Search for the cell housing the specified text and yield its (X, Y) center coordinate. 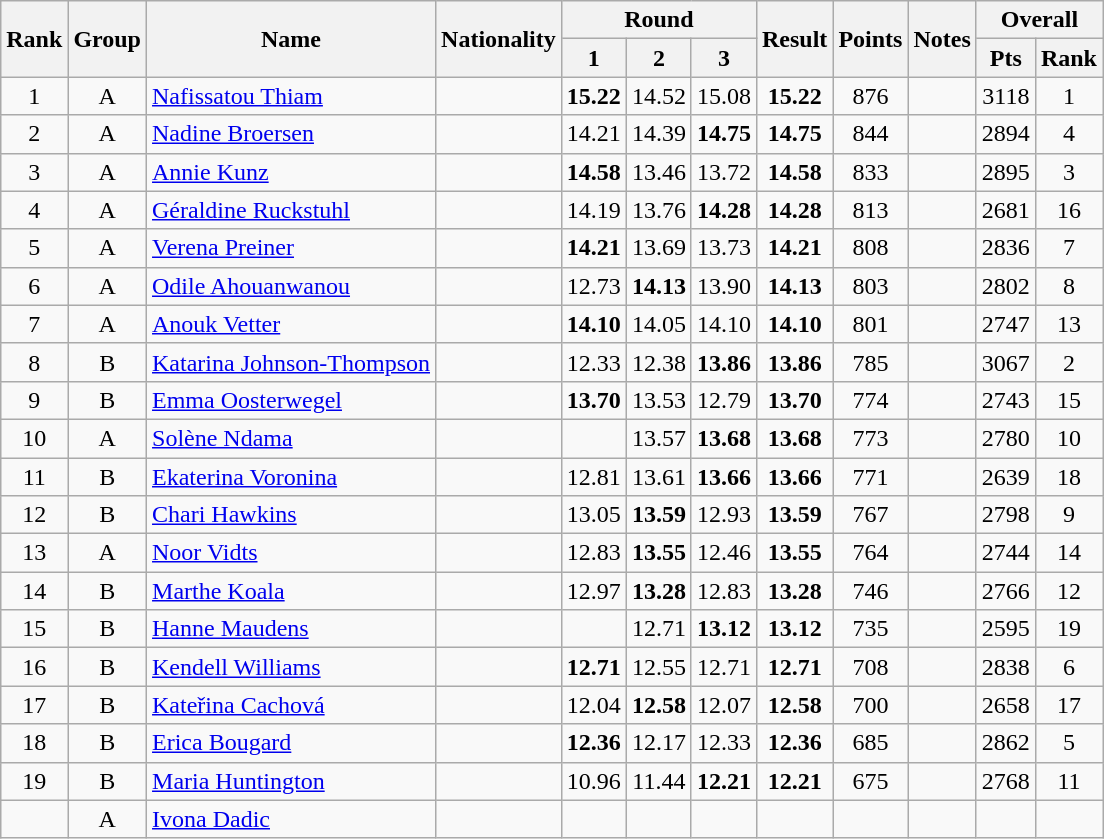
Kendell Williams (292, 667)
876 (870, 96)
735 (870, 629)
12.04 (594, 705)
12.93 (724, 515)
2766 (1006, 591)
764 (870, 553)
2802 (1006, 286)
14.39 (658, 134)
Maria Huntington (292, 781)
13.69 (658, 248)
13.05 (594, 515)
13.76 (658, 210)
771 (870, 477)
Round (658, 20)
2658 (1006, 705)
Points (870, 39)
801 (870, 324)
3067 (1006, 362)
12.38 (658, 362)
14.52 (658, 96)
Ekaterina Voronina (292, 477)
708 (870, 667)
Group (108, 39)
Katarina Johnson-Thompson (292, 362)
Verena Preiner (292, 248)
11.44 (658, 781)
Nationality (499, 39)
773 (870, 438)
833 (870, 172)
12.46 (724, 553)
Nadine Broersen (292, 134)
12.97 (594, 591)
2595 (1006, 629)
774 (870, 400)
14.19 (594, 210)
13.57 (658, 438)
12.73 (594, 286)
14.05 (658, 324)
15.08 (724, 96)
813 (870, 210)
2681 (1006, 210)
808 (870, 248)
13.72 (724, 172)
2744 (1006, 553)
Overall (1039, 20)
Pts (1006, 58)
803 (870, 286)
Solène Ndama (292, 438)
Name (292, 39)
2780 (1006, 438)
13.61 (658, 477)
12.81 (594, 477)
685 (870, 743)
767 (870, 515)
Annie Kunz (292, 172)
Kateřina Cachová (292, 705)
Result (794, 39)
Chari Hawkins (292, 515)
12.55 (658, 667)
12.79 (724, 400)
13.73 (724, 248)
2798 (1006, 515)
3118 (1006, 96)
12.17 (658, 743)
675 (870, 781)
12.07 (724, 705)
2639 (1006, 477)
2747 (1006, 324)
Nafissatou Thiam (292, 96)
Odile Ahouanwanou (292, 286)
Géraldine Ruckstuhl (292, 210)
Marthe Koala (292, 591)
10.96 (594, 781)
Noor Vidts (292, 553)
2894 (1006, 134)
Ivona Dadic (292, 819)
746 (870, 591)
2768 (1006, 781)
2743 (1006, 400)
2895 (1006, 172)
Notes (942, 39)
785 (870, 362)
Hanne Maudens (292, 629)
2862 (1006, 743)
Emma Oosterwegel (292, 400)
700 (870, 705)
844 (870, 134)
2838 (1006, 667)
Anouk Vetter (292, 324)
Erica Bougard (292, 743)
2836 (1006, 248)
13.53 (658, 400)
13.46 (658, 172)
13.90 (724, 286)
